Find where the given text appears and provide that cell's center as [X, Y] coordinate. 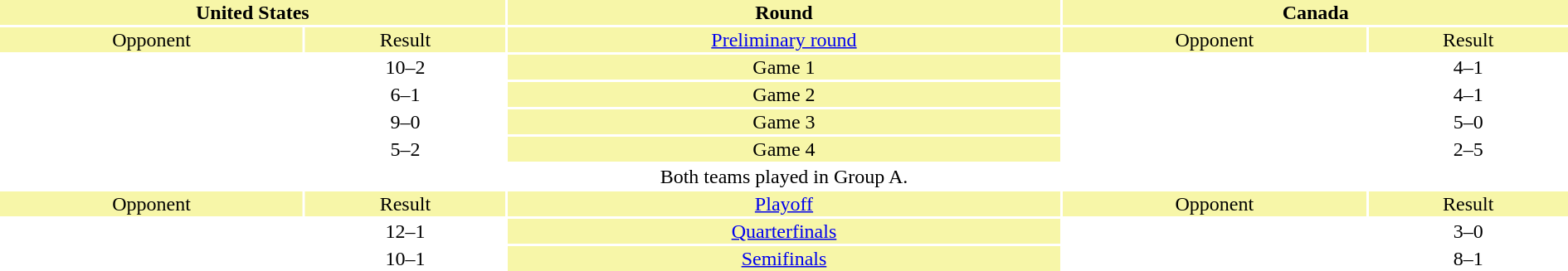
9–0 [405, 122]
6–1 [405, 94]
Playoff [785, 204]
Game 3 [785, 122]
5–0 [1468, 122]
Quarterfinals [785, 231]
Both teams played in Group A. [784, 177]
Canada [1316, 12]
United States [252, 12]
Round [785, 12]
12–1 [405, 231]
3–0 [1468, 231]
10–2 [405, 67]
Game 4 [785, 149]
8–1 [1468, 259]
2–5 [1468, 149]
Preliminary round [785, 40]
Game 2 [785, 94]
Semifinals [785, 259]
Game 1 [785, 67]
10–1 [405, 259]
5–2 [405, 149]
